Determine the (x, y) coordinate at the center of the cell enclosing the given text.  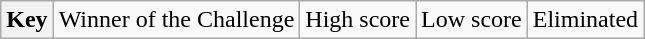
Low score (472, 20)
Eliminated (585, 20)
High score (358, 20)
Key (27, 20)
Winner of the Challenge (176, 20)
